Extract the [x, y] coordinate from the center of the cell holding the provided text.  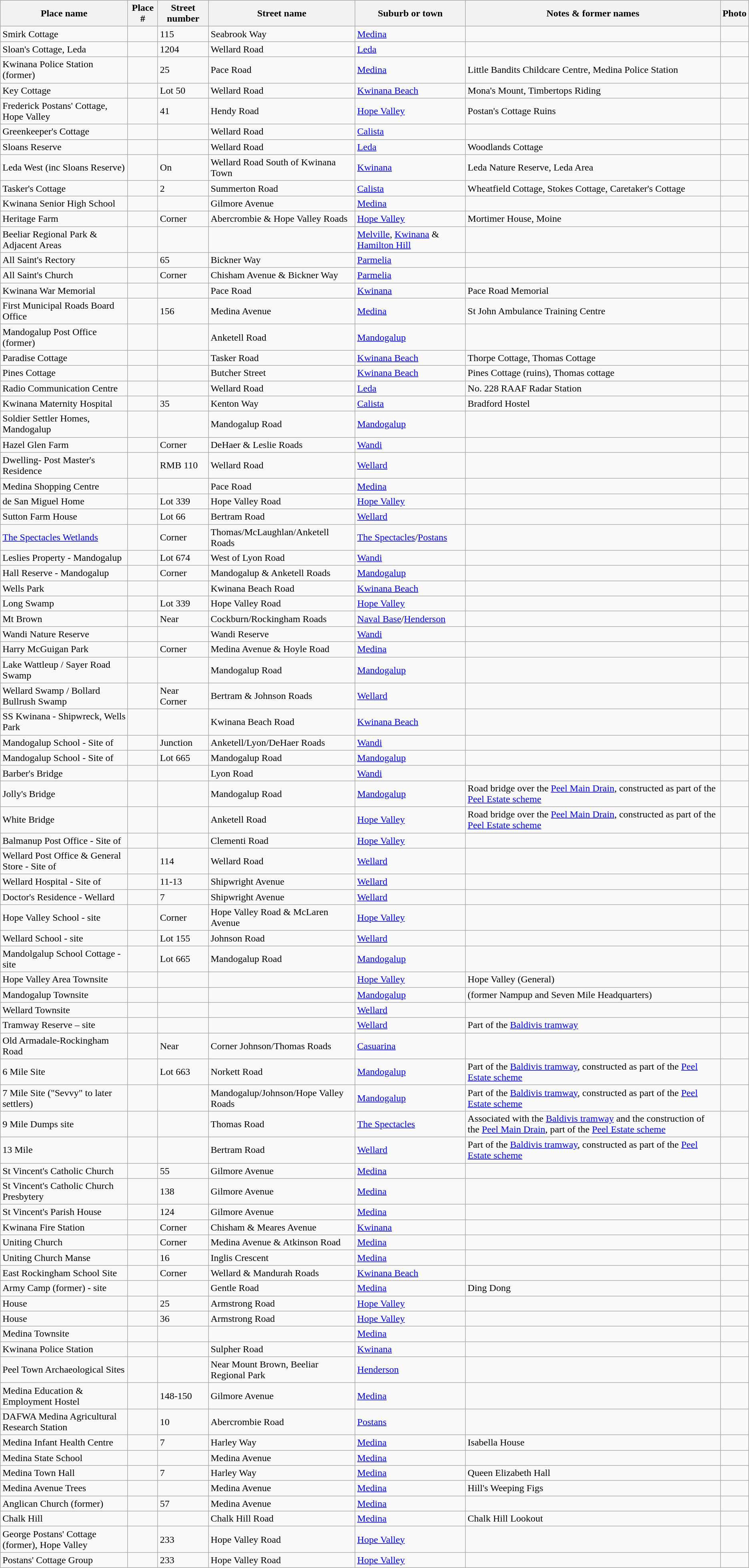
Wandi Nature Reserve [64, 634]
St John Ambulance Training Centre [593, 311]
Bickner Way [282, 260]
Soldier Settler Homes, Mandogalup [64, 424]
Sloans Reserve [64, 147]
Summerton Road [282, 188]
Little Bandits Childcare Centre, Medina Police Station [593, 70]
Near Corner [183, 696]
The Spectacles [410, 1124]
Street number [183, 14]
Hendy Road [282, 111]
Pace Road Memorial [593, 291]
Seabrook Way [282, 34]
Leslies Property - Mandogalup [64, 558]
Leda West (inc Sloans Reserve) [64, 167]
Uniting Church Manse [64, 1258]
Suburb or town [410, 14]
11-13 [183, 882]
Notes & former names [593, 14]
On [183, 167]
Lot 674 [183, 558]
Medina Townsite [64, 1334]
DeHaer & Leslie Roads [282, 445]
Photo [735, 14]
Wellard Townsite [64, 1010]
Near Mount Brown, Beeliar Regional Park [282, 1370]
Medina Town Hall [64, 1473]
41 [183, 111]
Mandogalup Townsite [64, 995]
Medina Infant Health Centre [64, 1442]
Wellard & Mandurah Roads [282, 1273]
Tasker's Cottage [64, 188]
Abercrombie & Hope Valley Roads [282, 219]
Queen Elizabeth Hall [593, 1473]
Medina Education & Employment Hostel [64, 1395]
Mona's Mount, Timbertops Riding [593, 90]
114 [183, 861]
East Rockingham School Site [64, 1273]
Gentle Road [282, 1288]
Chisham & Meares Avenue [282, 1227]
Lake Wattleup / Sayer Road Swamp [64, 670]
Mandolgalup School Cottage - site [64, 959]
Pines Cottage (ruins), Thomas cottage [593, 373]
Wandi Reserve [282, 634]
Wells Park [64, 588]
Wellard Post Office & General Store - Site of [64, 861]
Harry McGuigan Park [64, 649]
Kwinana Police Station (former) [64, 70]
10 [183, 1422]
The Spectacles Wetlands [64, 537]
Heritage Farm [64, 219]
No. 228 RAAF Radar Station [593, 388]
Barber's Bridge [64, 773]
2 [183, 188]
Kwinana Senior High School [64, 203]
St Vincent's Catholic Church [64, 1171]
First Municipal Roads Board Office [64, 311]
Balmanup Post Office - Site of [64, 840]
Lot 66 [183, 516]
Chalk Hill [64, 1519]
Kwinana War Memorial [64, 291]
Thomas/McLaughlan/Anketell Roads [282, 537]
Hope Valley Road & McLaren Avenue [282, 918]
Kwinana Maternity Hospital [64, 404]
55 [183, 1171]
Wellard Road South of Kwinana Town [282, 167]
Chalk Hill Lookout [593, 1519]
St Vincent's Catholic Church Presbytery [64, 1191]
Long Swamp [64, 604]
Abercrombie Road [282, 1422]
(former Nampup and Seven Mile Headquarters) [593, 995]
All Saint's Church [64, 275]
Dwelling- Post Master's Residence [64, 465]
Isabella House [593, 1442]
Radio Communication Centre [64, 388]
Old Armadale-Rockingham Road [64, 1046]
Wheatfield Cottage, Stokes Cottage, Caretaker's Cottage [593, 188]
Naval Base/Henderson [410, 619]
Hall Reserve - Mandogalup [64, 573]
Bradford Hostel [593, 404]
RMB 110 [183, 465]
Melville, Kwinana & Hamilton Hill [410, 239]
Pines Cottage [64, 373]
Part of the Baldivis tramway [593, 1025]
Wellard Swamp / Bollard Bullrush Swamp [64, 696]
Anglican Church (former) [64, 1504]
Butcher Street [282, 373]
Bertram & Johnson Roads [282, 696]
148-150 [183, 1395]
Postans [410, 1422]
6 Mile Site [64, 1072]
Thorpe Cottage, Thomas Cottage [593, 358]
Wellard Hospital - Site of [64, 882]
9 Mile Dumps site [64, 1124]
Corner Johnson/Thomas Roads [282, 1046]
Paradise Cottage [64, 358]
Medina Avenue & Atkinson Road [282, 1243]
Sloan's Cottage, Leda [64, 49]
Sutton Farm House [64, 516]
White Bridge [64, 820]
36 [183, 1319]
13 Mile [64, 1150]
Kenton Way [282, 404]
Postan's Cottage Ruins [593, 111]
156 [183, 311]
Peel Town Archaeological Sites [64, 1370]
Ding Dong [593, 1288]
Uniting Church [64, 1243]
Medina Shopping Centre [64, 486]
Casuarina [410, 1046]
Inglis Crescent [282, 1258]
Medina Avenue & Hoyle Road [282, 649]
35 [183, 404]
Postans' Cottage Group [64, 1560]
16 [183, 1258]
124 [183, 1212]
Leda Nature Reserve, Leda Area [593, 167]
Place name [64, 14]
Hazel Glen Farm [64, 445]
Junction [183, 743]
Lot 663 [183, 1072]
All Saint's Rectory [64, 260]
Kwinana Police Station [64, 1349]
65 [183, 260]
Smirk Cottage [64, 34]
St Vincent's Parish House [64, 1212]
Thomas Road [282, 1124]
Hope Valley (General) [593, 980]
DAFWA Medina Agricultural Research Station [64, 1422]
Medina State School [64, 1458]
Place # [142, 14]
Greenkeeper's Cottage [64, 132]
115 [183, 34]
Henderson [410, 1370]
Chisham Avenue & Bickner Way [282, 275]
Doctor's Residence - Wellard [64, 897]
The Spectacles/Postans [410, 537]
Clementi Road [282, 840]
Frederick Postans' Cottage, Hope Valley [64, 111]
West of Lyon Road [282, 558]
Norkett Road [282, 1072]
Hope Valley Area Townsite [64, 980]
Jolly's Bridge [64, 793]
Hill's Weeping Figs [593, 1488]
Woodlands Cottage [593, 147]
Beeliar Regional Park & Adjacent Areas [64, 239]
Hope Valley School - site [64, 918]
Johnson Road [282, 938]
Mt Brown [64, 619]
Wellard School - site [64, 938]
Kwinana Fire Station [64, 1227]
7 Mile Site ("Sevvy" to later settlers) [64, 1098]
Associated with the Baldivis tramway and the construction of the Peel Main Drain, part of the Peel Estate scheme [593, 1124]
Mandogalup & Anketell Roads [282, 573]
Lyon Road [282, 773]
138 [183, 1191]
1204 [183, 49]
57 [183, 1504]
Street name [282, 14]
Lot 155 [183, 938]
Cockburn/Rockingham Roads [282, 619]
Anketell/Lyon/DeHaer Roads [282, 743]
Sulpher Road [282, 1349]
Mandogalup Post Office (former) [64, 337]
Tramway Reserve – site [64, 1025]
Tasker Road [282, 358]
Chalk Hill Road [282, 1519]
Key Cottage [64, 90]
de San Miguel Home [64, 501]
George Postans' Cottage (former), Hope Valley [64, 1540]
Mandogalup/Johnson/Hope Valley Roads [282, 1098]
Medina Avenue Trees [64, 1488]
Army Camp (former) - site [64, 1288]
Lot 50 [183, 90]
SS Kwinana - Shipwreck, Wells Park [64, 722]
Mortimer House, Moine [593, 219]
